Search for the cell housing the specified text and yield its [X, Y] center coordinate. 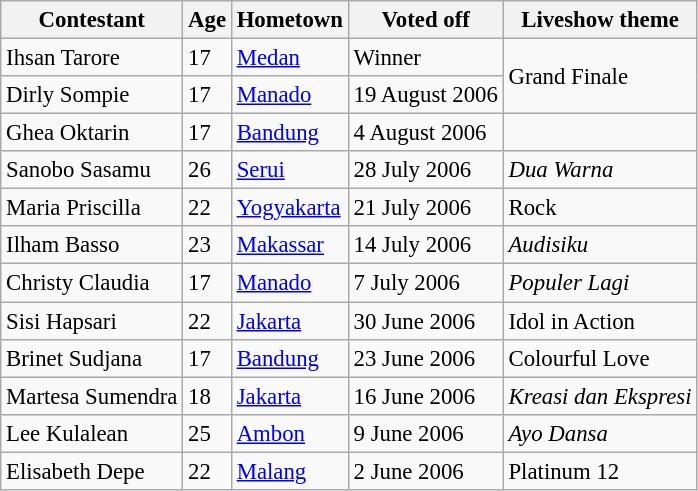
Elisabeth Depe [92, 471]
Contestant [92, 20]
25 [208, 433]
Martesa Sumendra [92, 396]
Winner [426, 58]
Sisi Hapsari [92, 321]
28 July 2006 [426, 170]
26 [208, 170]
Serui [290, 170]
Age [208, 20]
Ihsan Tarore [92, 58]
Idol in Action [600, 321]
Sanobo Sasamu [92, 170]
Rock [600, 208]
Voted off [426, 20]
Makassar [290, 245]
Ambon [290, 433]
Dirly Sompie [92, 95]
9 June 2006 [426, 433]
Malang [290, 471]
Kreasi dan Ekspresi [600, 396]
18 [208, 396]
Platinum 12 [600, 471]
Yogyakarta [290, 208]
23 June 2006 [426, 358]
14 July 2006 [426, 245]
23 [208, 245]
Ilham Basso [92, 245]
Audisiku [600, 245]
Grand Finale [600, 76]
2 June 2006 [426, 471]
16 June 2006 [426, 396]
Christy Claudia [92, 283]
Dua Warna [600, 170]
Maria Priscilla [92, 208]
Liveshow theme [600, 20]
19 August 2006 [426, 95]
21 July 2006 [426, 208]
7 July 2006 [426, 283]
Lee Kulalean [92, 433]
Ayo Dansa [600, 433]
Brinet Sudjana [92, 358]
30 June 2006 [426, 321]
Hometown [290, 20]
Colourful Love [600, 358]
Populer Lagi [600, 283]
Ghea Oktarin [92, 133]
Medan [290, 58]
4 August 2006 [426, 133]
